From the cell containing the given text, extract its center point as [x, y] coordinate. 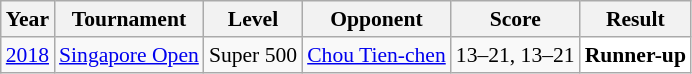
Tournament [129, 19]
Score [516, 19]
Result [636, 19]
Singapore Open [129, 55]
Super 500 [253, 55]
Level [253, 19]
Chou Tien-chen [376, 55]
Runner-up [636, 55]
Year [28, 19]
Opponent [376, 19]
2018 [28, 55]
13–21, 13–21 [516, 55]
